Capture the cell that displays the provided text and extract its [x, y] central coordinate. 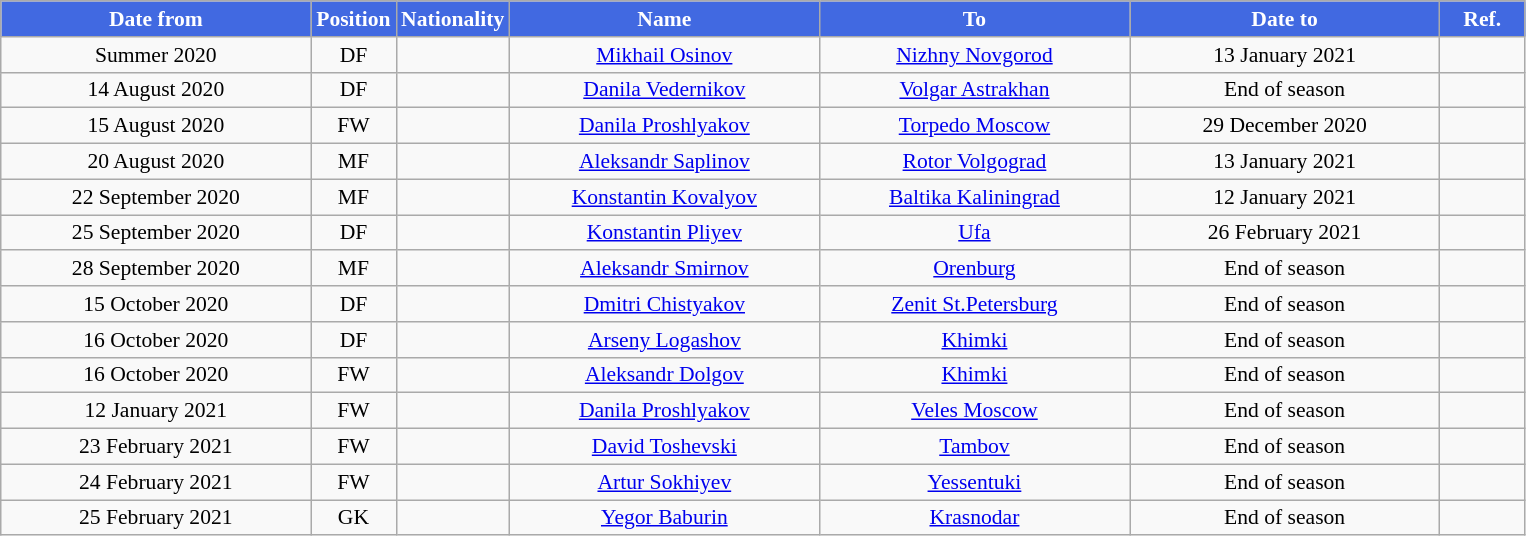
25 September 2020 [156, 233]
Veles Moscow [974, 411]
Artur Sokhiyev [664, 482]
24 February 2021 [156, 482]
Konstantin Pliyev [664, 233]
Summer 2020 [156, 55]
Yessentuki [974, 482]
Ufa [974, 233]
Tambov [974, 447]
David Toshevski [664, 447]
Aleksandr Dolgov [664, 375]
Aleksandr Smirnov [664, 269]
Baltika Kaliningrad [974, 197]
Name [664, 19]
Konstantin Kovalyov [664, 197]
26 February 2021 [1285, 233]
Date to [1285, 19]
14 August 2020 [156, 90]
Orenburg [974, 269]
28 September 2020 [156, 269]
Mikhail Osinov [664, 55]
Torpedo Moscow [974, 126]
To [974, 19]
Date from [156, 19]
Arseny Logashov [664, 340]
Volgar Astrakhan [974, 90]
20 August 2020 [156, 162]
15 August 2020 [156, 126]
GK [354, 518]
29 December 2020 [1285, 126]
Aleksandr Saplinov [664, 162]
22 September 2020 [156, 197]
Danila Vedernikov [664, 90]
Zenit St.Petersburg [974, 304]
Rotor Volgograd [974, 162]
23 February 2021 [156, 447]
Yegor Baburin [664, 518]
Krasnodar [974, 518]
Position [354, 19]
25 February 2021 [156, 518]
Ref. [1482, 19]
Nizhny Novgorod [974, 55]
Dmitri Chistyakov [664, 304]
15 October 2020 [156, 304]
Nationality [452, 19]
